For the text-containing cell, return its midpoint in [x, y] coordinate format. 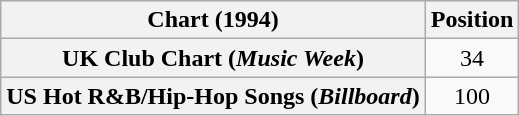
100 [472, 96]
34 [472, 58]
Chart (1994) [213, 20]
US Hot R&B/Hip-Hop Songs (Billboard) [213, 96]
Position [472, 20]
UK Club Chart (Music Week) [213, 58]
